Locate the cell with the specified text and output its [X, Y] center coordinate. 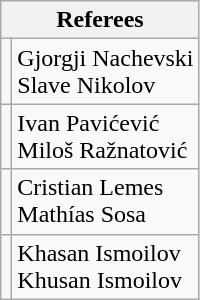
Gjorgji NachevskiSlave Nikolov [106, 72]
Ivan PavićevićMiloš Ražnatović [106, 136]
Khasan IsmoilovKhusan Ismoilov [106, 266]
Cristian LemesMathías Sosa [106, 202]
Referees [100, 20]
